Detect which cell encompasses the target text, then output its (X, Y) center coordinate. 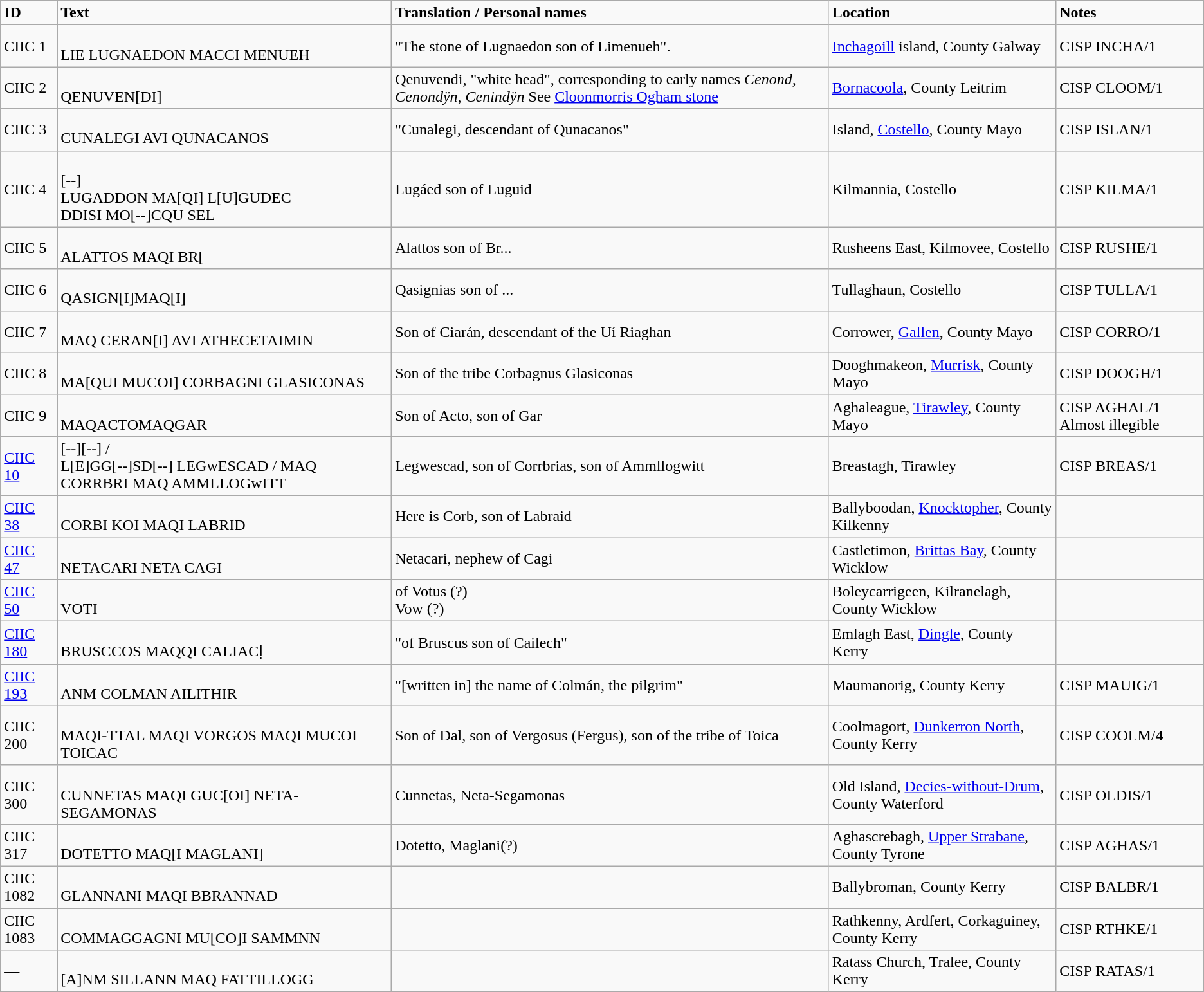
CIIC 300 (29, 795)
CISP RATAS/1 (1130, 971)
CIIC 193 (29, 684)
CIIC 4 (29, 189)
CISP RTHKE/1 (1130, 929)
Ballybroman, County Kerry (942, 886)
Netacari, nephew of Cagi (610, 558)
Island, Costello, County Mayo (942, 130)
CISP INCHA/1 (1130, 46)
CIIC 8 (29, 373)
CISP KILMA/1 (1130, 189)
CIIC 9 (29, 416)
Emlagh East, Dingle, County Kerry (942, 643)
CIIC 2 (29, 87)
MA[QUI MUCOI] CORBAGNI GLASICONAS (224, 373)
CISP RUSHE/1 (1130, 248)
CIIC 180 (29, 643)
[--]LUGADDON MA[QI] L[U]GUDECDDISI MO[--]CQU SEL (224, 189)
CIIC 1083 (29, 929)
ANM COLMAN AILITHIR (224, 684)
ALATTOS MAQI BR[ (224, 248)
Lugáed son of Luguid (610, 189)
MAQI-TTAL MAQI VORGOS MAQI MUCOI TOICAC (224, 735)
Location (942, 13)
"[written in] the name of Colmán, the pilgrim" (610, 684)
Legwescad, son of Corrbrias, son of Ammllogwitt (610, 466)
Rathkenny, Ardfert, Corkaguiney, County Kerry (942, 929)
"Cunalegi, descendant of Qunacanos" (610, 130)
Castletimon, Brittas Bay, County Wicklow (942, 558)
Ballyboodan, Knocktopher, County Kilkenny (942, 516)
QENUVEN[DI] (224, 87)
VOTI (224, 601)
Maumanorig, County Kerry (942, 684)
DOTETTO MAQ[I MAGLANI] (224, 845)
CIIC 3 (29, 130)
CISP AGHAL/1 Almost illegible (1130, 416)
Son of Ciarán, descendant of the Uí Riaghan (610, 332)
CISP BREAS/1 (1130, 466)
QASIGN[I]MAQ[I] (224, 289)
Son of Dal, son of Vergosus (Fergus), son of the tribe of Toica (610, 735)
CISP OLDIS/1 (1130, 795)
CISP ISLAN/1 (1130, 130)
Coolmagort, Dunkerron North, County Kerry (942, 735)
CISP MAUIG/1 (1130, 684)
Breastagh, Tirawley (942, 466)
CUNALEGI AVI QUNACANOS (224, 130)
NETACARI NETA CAGI (224, 558)
Translation / Personal names (610, 13)
CIIC 10 (29, 466)
CIIC 1082 (29, 886)
Aghascrebagh, Upper Strabane, County Tyrone (942, 845)
COMMAGGAGNI MU[CO]I SAMMNN (224, 929)
GLANNANI MAQI BBRANNAD (224, 886)
CORBI KOI MAQI LABRID (224, 516)
CISP AGHAS/1 (1130, 845)
Kilmannia, Costello (942, 189)
[A]NM SILLANN MAQ FATTILLOGG (224, 971)
Son of the tribe Corbagnus Glasiconas (610, 373)
CISP DOOGH/1 (1130, 373)
LIE LUGNAEDON MACCI MENUEH (224, 46)
[--][--] / L[E]GG[--]SD[--] LEGwESCAD / MAQ CORRBRI MAQ AMMLLOGwITT (224, 466)
CIIC 38 (29, 516)
Son of Acto, son of Gar (610, 416)
MAQ CERAN[I] AVI ATHECETAIMIN (224, 332)
Notes (1130, 13)
CISP TULLA/1 (1130, 289)
CIIC 7 (29, 332)
Alattos son of Br... (610, 248)
Inchagoill island, County Galway (942, 46)
Qasignias son of ... (610, 289)
Old Island, Decies-without-Drum, County Waterford (942, 795)
"of Bruscus son of Cailech" (610, 643)
CIIC 50 (29, 601)
BRUSCCOS MAQQI CALIACỊ (224, 643)
CISP BALBR/1 (1130, 886)
CIIC 47 (29, 558)
Boleycarrigeen, Kilranelagh, County Wicklow (942, 601)
CISP CORRO/1 (1130, 332)
ID (29, 13)
Rusheens East, Kilmovee, Costello (942, 248)
Cunnetas, Neta-Segamonas (610, 795)
of Votus (?)Vow (?) (610, 601)
MAQACTOMAQGAR (224, 416)
Dotetto, Maglani(?) (610, 845)
Text (224, 13)
CIIC 5 (29, 248)
Corrower, Gallen, County Mayo (942, 332)
Tullaghaun, Costello (942, 289)
CIIC 6 (29, 289)
CIIC 317 (29, 845)
CISP CLOOM/1 (1130, 87)
Ratass Church, Tralee, County Kerry (942, 971)
Bornacoola, County Leitrim (942, 87)
CUNNETAS MAQI GUC[OI] NETA-SEGAMONAS (224, 795)
Here is Corb, son of Labraid (610, 516)
CIIC 1 (29, 46)
CISP COOLM/4 (1130, 735)
Aghaleague, Tirawley, County Mayo (942, 416)
— (29, 971)
CIIC 200 (29, 735)
"The stone of Lugnaedon son of Limenueh". (610, 46)
Qenuvendi, "white head", corresponding to early names Cenond, Cenondÿn, Cenindÿn See Cloonmorris Ogham stone (610, 87)
Dooghmakeon, Murrisk, County Mayo (942, 373)
